Search for the cell housing the specified text and yield its [X, Y] center coordinate. 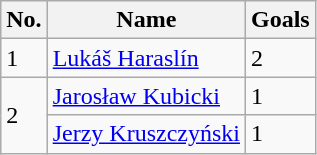
Jarosław Kubicki [146, 96]
Name [146, 20]
Lukáš Haraslín [146, 58]
Jerzy Kruszczyński [146, 134]
Goals [280, 20]
No. [24, 20]
